Detect which cell encompasses the target text, then output its [x, y] center coordinate. 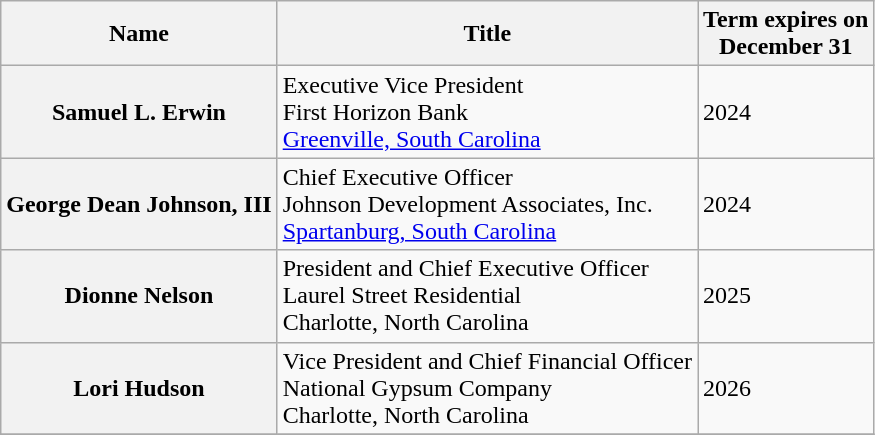
2026 [786, 388]
George Dean Johnson, III [139, 204]
Executive Vice PresidentFirst Horizon BankGreenville, South Carolina [487, 112]
President and Chief Executive OfficerLaurel Street ResidentialCharlotte, North Carolina [487, 296]
2025 [786, 296]
Term expires onDecember 31 [786, 34]
Title [487, 34]
Dionne Nelson [139, 296]
Lori Hudson [139, 388]
Name [139, 34]
Samuel L. Erwin [139, 112]
Vice President and Chief Financial OfficerNational Gypsum CompanyCharlotte, North Carolina [487, 388]
Chief Executive OfficerJohnson Development Associates, Inc.Spartanburg, South Carolina [487, 204]
